Find where the given text appears and provide that cell's center as [x, y] coordinate. 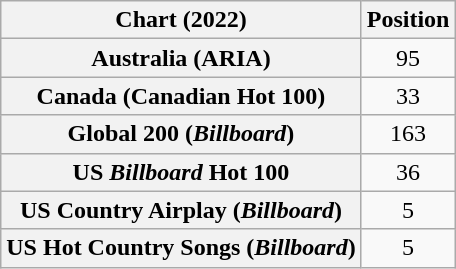
US Country Airplay (Billboard) [181, 210]
Position [408, 20]
Canada (Canadian Hot 100) [181, 96]
95 [408, 58]
Australia (ARIA) [181, 58]
Chart (2022) [181, 20]
36 [408, 172]
US Hot Country Songs (Billboard) [181, 248]
US Billboard Hot 100 [181, 172]
33 [408, 96]
Global 200 (Billboard) [181, 134]
163 [408, 134]
